Identify which cell holds the provided text, then report its (X, Y) central coordinate. 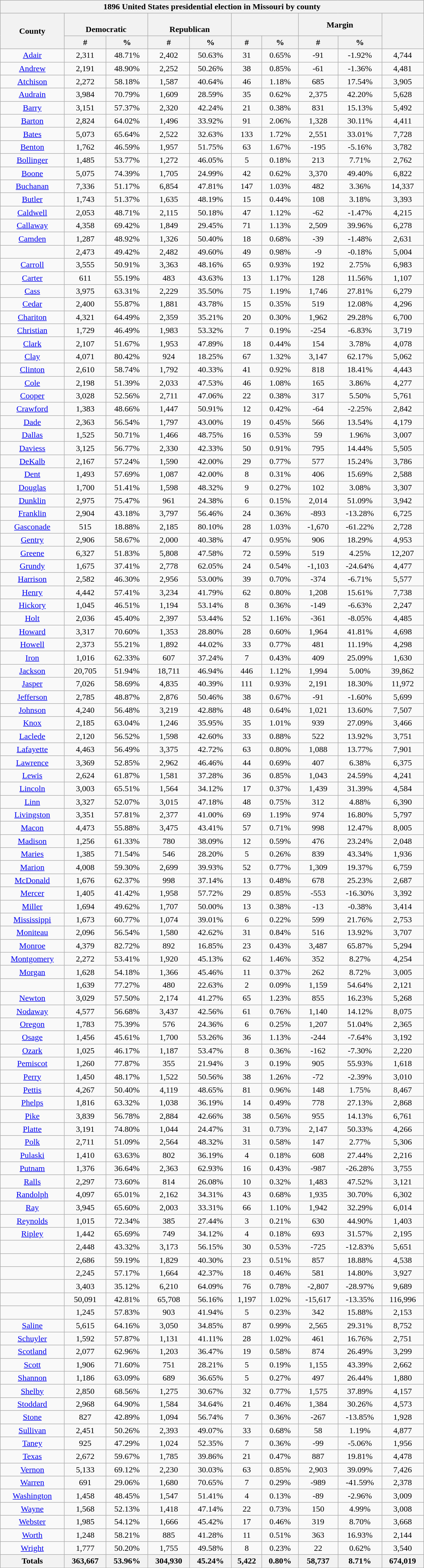
12,207 (403, 553)
6,854 (169, 186)
874 (318, 1352)
Stone (32, 1417)
58.69% (127, 684)
5,577 (403, 579)
1,447 (169, 409)
61.87% (127, 775)
Warren (32, 1483)
924 (169, 356)
8,752 (403, 1325)
60.77% (127, 920)
42.89% (127, 1417)
52.56% (127, 396)
802 (169, 1155)
63.63% (127, 1155)
2,120 (85, 736)
56.15% (211, 1247)
27.13% (360, 1103)
1,881 (169, 304)
48.87% (127, 697)
409 (318, 658)
13.54% (360, 422)
15.24% (360, 461)
1,568 (85, 1509)
3,363 (169, 265)
5,492 (403, 108)
1,525 (85, 435)
Ray (32, 1207)
905 (318, 1064)
51.83% (127, 553)
-62 (318, 213)
1,384 (318, 1404)
46.94% (211, 671)
497 (318, 1378)
59.19% (127, 1260)
Shannon (32, 1378)
-1.60% (360, 697)
29.31% (360, 1325)
1,131 (169, 1339)
2,762 (403, 160)
42.24% (211, 108)
693 (318, 1234)
0.71% (280, 828)
Daviess (32, 448)
476 (318, 841)
43.34% (360, 854)
Monroe (32, 946)
57.72% (211, 893)
52.35% (211, 1443)
56.46% (211, 514)
Ozark (32, 1051)
1,707 (169, 906)
20,705 (85, 671)
4,267 (85, 1090)
3,125 (85, 448)
1,326 (169, 239)
3,029 (85, 998)
5,797 (403, 815)
5,294 (403, 946)
19.81% (360, 1457)
1,485 (85, 160)
3,375 (169, 749)
2,588 (403, 474)
87 (247, 1325)
63.31% (127, 291)
7,507 (403, 710)
1,272 (169, 160)
47.06% (211, 396)
1.01% (280, 723)
4,835 (169, 684)
0.42% (280, 409)
2,751 (403, 1339)
49.42% (127, 252)
925 (85, 1443)
778 (318, 1103)
576 (169, 1024)
2,753 (403, 920)
8.27% (360, 959)
Pulaski (32, 1155)
3,005 (403, 972)
1,275 (169, 1391)
795 (318, 448)
42.20% (360, 95)
1,287 (85, 239)
42.66% (211, 1116)
Miller (32, 906)
1,743 (85, 200)
6,327 (85, 553)
39,862 (403, 671)
42.72% (211, 749)
37.14% (211, 880)
19.37% (360, 867)
16.23% (360, 998)
-12.83% (360, 1247)
1,376 (85, 1168)
75.47% (127, 501)
1,928 (403, 1417)
Clay (32, 356)
Putnam (32, 1168)
2,884 (169, 1116)
2,375 (318, 95)
0.69% (280, 762)
1,580 (169, 933)
3,475 (169, 828)
20 (247, 317)
1.16% (280, 619)
4,097 (85, 1194)
Reynolds (32, 1221)
53.44% (211, 619)
30.03% (211, 1470)
3,317 (85, 632)
41.81% (360, 632)
2,906 (85, 540)
2,036 (85, 619)
Republican (190, 25)
Montgomery (32, 959)
1,962 (318, 317)
1,025 (85, 1051)
887 (318, 1457)
-28.97% (360, 1286)
57.41% (127, 592)
Platte (32, 1129)
1,087 (169, 474)
566 (318, 422)
Ralls (32, 1181)
2,402 (169, 55)
47.53% (211, 383)
46.05% (211, 160)
Iron (32, 658)
37.24% (211, 658)
4.88% (360, 802)
1.10% (280, 1207)
0.25% (280, 1024)
0.70% (280, 579)
Morgan (32, 972)
-61 (318, 68)
6,725 (403, 514)
57.81% (127, 815)
1,410 (85, 1155)
312 (318, 802)
Chariton (32, 317)
1,522 (169, 1077)
133 (247, 134)
58,737 (318, 1561)
0.91% (280, 448)
-1,670 (318, 527)
Dallas (32, 435)
2,687 (403, 880)
41.27% (211, 998)
53.47% (211, 1051)
71.54% (127, 854)
1,705 (169, 173)
54.64% (360, 985)
37.89% (360, 1391)
55.93% (360, 1064)
Perry (32, 1077)
3,437 (169, 1011)
Howard (32, 632)
58.21% (127, 1535)
3,009 (403, 1496)
Cole (32, 383)
Jefferson (32, 697)
5,505 (403, 448)
0.60% (280, 632)
51.39% (127, 383)
33.01% (360, 134)
2.77% (360, 1142)
Hickory (32, 605)
55.19% (127, 278)
58.67% (127, 540)
522 (318, 736)
2,115 (169, 213)
6,279 (403, 291)
4,241 (403, 775)
32 (247, 1391)
-89 (318, 1496)
1,107 (403, 278)
1,450 (85, 1077)
2,153 (403, 1312)
1,587 (169, 82)
128 (318, 278)
59 (318, 435)
Lawrence (32, 762)
482 (318, 186)
18.30% (360, 684)
64.09% (211, 1286)
3,466 (403, 723)
53.26% (211, 1038)
2,373 (85, 645)
1,248 (85, 1535)
1,045 (85, 605)
51.37% (127, 200)
3,392 (403, 893)
Margin (340, 25)
-6.63% (360, 605)
Camden (32, 239)
31.39% (360, 788)
4,379 (85, 946)
Caldwell (32, 213)
3,786 (403, 461)
3,707 (403, 933)
2,053 (85, 213)
65,708 (169, 1299)
-195 (318, 147)
48.92% (127, 239)
1,639 (85, 985)
48.75% (211, 435)
2,686 (85, 1260)
30.26% (360, 1404)
44.02% (211, 645)
3,010 (403, 1077)
1,783 (85, 1024)
0.98% (280, 252)
1,956 (403, 1443)
49.60% (211, 252)
1.32% (280, 356)
1,383 (85, 409)
4.25% (360, 553)
Gasconade (32, 527)
Totals (32, 1561)
72 (247, 553)
24.59% (360, 775)
County (32, 31)
3.36% (360, 186)
32.63% (211, 134)
Osage (32, 1038)
46.30% (127, 579)
4,744 (403, 55)
1,920 (169, 959)
1,155 (318, 1365)
35.21% (211, 317)
Cass (32, 291)
Dade (32, 422)
355 (169, 1064)
30.11% (360, 121)
14.44% (360, 448)
42.62% (211, 933)
6,983 (403, 265)
29.06% (127, 1483)
41.28% (211, 1535)
5,004 (403, 252)
57.24% (127, 461)
36.47% (211, 1352)
74.39% (127, 173)
1,953 (169, 343)
1,466 (169, 435)
Buchanan (32, 186)
11.19% (360, 645)
4,179 (403, 422)
59.67% (127, 1457)
1,187 (169, 1051)
65.01% (127, 1194)
1,418 (169, 1509)
1,664 (169, 1273)
2,522 (169, 134)
6,761 (403, 1116)
42.60% (211, 736)
8.72% (360, 972)
33.31% (211, 1207)
77.27% (127, 985)
2,778 (169, 566)
2,320 (169, 108)
780 (169, 841)
24.38% (211, 501)
5.00% (360, 671)
480 (169, 985)
69.12% (127, 1470)
2,824 (85, 121)
43.32% (127, 1247)
53.96% (127, 1561)
1,892 (169, 645)
2,699 (169, 867)
51.67% (127, 343)
Andrew (32, 68)
2,785 (85, 697)
24.47% (211, 1129)
-15,617 (318, 1299)
2,359 (169, 317)
15.13% (360, 108)
4,698 (403, 632)
74.80% (127, 1129)
15.69% (360, 474)
Carroll (32, 265)
-9 (318, 252)
81 (247, 1090)
Clark (32, 343)
63.32% (127, 1103)
1,676 (85, 880)
56.78% (127, 1116)
67 (247, 356)
3,393 (403, 200)
108 (318, 200)
1,590 (169, 461)
49.62% (127, 906)
Phelps (32, 1103)
46.49% (127, 330)
2,195 (403, 1234)
2,033 (169, 383)
2,610 (85, 369)
4,577 (85, 1011)
4,573 (403, 1404)
892 (169, 946)
1,983 (169, 330)
27.09% (360, 723)
1,592 (85, 1339)
2,167 (85, 461)
363,667 (85, 1561)
2,582 (85, 579)
1,777 (85, 1548)
1,994 (318, 671)
Stoddard (32, 1404)
47.18% (211, 802)
1,256 (85, 841)
-6.71% (360, 579)
35.12% (127, 1286)
75 (247, 291)
1,245 (85, 1312)
857 (318, 1260)
407 (318, 762)
0.31% (280, 474)
1,366 (169, 972)
1,797 (169, 422)
1,635 (169, 200)
Shelby (32, 1391)
62.33% (127, 658)
6.38% (360, 762)
Laclede (32, 736)
685 (318, 82)
1,746 (318, 291)
1,880 (403, 1378)
57.69% (127, 474)
2,174 (169, 998)
3,984 (85, 95)
8,005 (403, 828)
2,162 (169, 1194)
18.41% (360, 369)
43.00% (211, 422)
0.45% (280, 422)
44 (247, 762)
2,107 (85, 343)
102 (318, 487)
1896 United States presidential election in Missouri by county (212, 7)
-39 (318, 239)
6,700 (403, 317)
7,738 (403, 592)
2,968 (85, 1404)
29.45% (211, 226)
59.30% (127, 867)
955 (318, 1116)
68.56% (127, 1391)
7,426 (403, 1470)
2,868 (403, 1103)
50.18% (211, 213)
50 (247, 448)
77.87% (127, 1064)
6,210 (169, 1286)
Christian (32, 330)
61.33% (127, 841)
14 (247, 1103)
6,302 (403, 1194)
-2.96% (360, 1496)
0.65% (280, 55)
2,482 (169, 252)
903 (169, 1312)
0.84% (280, 933)
Texas (32, 1457)
599 (318, 920)
3,414 (403, 906)
-41.59% (360, 1483)
49.40% (360, 173)
47.58% (211, 553)
0.96% (280, 1090)
82.72% (127, 946)
46.59% (127, 147)
3,234 (169, 592)
1,493 (85, 474)
50.46% (211, 697)
2,147 (318, 1129)
3,028 (85, 396)
5,628 (403, 95)
116,996 (403, 1299)
749 (169, 1234)
1,729 (85, 330)
3,487 (318, 946)
49.07% (211, 1430)
1,609 (169, 95)
3,003 (85, 788)
3,797 (169, 514)
-26.28% (360, 1168)
-61.22% (360, 527)
Sullivan (32, 1430)
0.64% (280, 710)
57.37% (127, 108)
1,456 (85, 1038)
1,140 (318, 1011)
38.09% (211, 841)
56.16% (211, 1299)
4,277 (403, 383)
4,071 (85, 356)
Nodaway (32, 1011)
9 (247, 487)
1.67% (280, 147)
14,337 (403, 186)
48.45% (127, 1496)
-6.83% (360, 330)
42.88% (211, 710)
McDonald (32, 880)
-1,103 (318, 566)
4,215 (403, 213)
41.79% (211, 592)
Newton (32, 998)
45.24% (211, 1561)
5,306 (403, 1142)
1,094 (169, 1417)
50.63% (211, 55)
0.67% (280, 697)
14.13% (360, 1116)
3,173 (169, 1247)
22.63% (211, 985)
40.64% (211, 82)
1,483 (318, 1181)
57.50% (127, 998)
-2,807 (318, 1286)
34.85% (211, 1325)
-1.36% (360, 68)
48.19% (211, 200)
Oregon (32, 1024)
1,458 (85, 1496)
42.56% (211, 1011)
4,953 (403, 540)
2,096 (85, 933)
2,564 (169, 1142)
53.14% (211, 605)
0.29% (280, 1483)
-13.28% (360, 514)
2,247 (403, 605)
41.42% (127, 893)
6,390 (403, 802)
Webster (32, 1522)
4,254 (403, 959)
35.95% (211, 723)
1,038 (169, 1103)
Cedar (32, 304)
7,026 (85, 684)
3,219 (169, 710)
2,252 (169, 68)
1,630 (403, 658)
10 (247, 1181)
Saline (32, 1325)
3,668 (403, 1522)
2,014 (318, 501)
39.93% (211, 867)
1,024 (169, 1443)
52.07% (127, 802)
483 (169, 278)
Bollinger (32, 160)
3,975 (85, 291)
-1.47% (360, 213)
Pettis (32, 1090)
Holt (32, 619)
974 (318, 815)
1.72% (280, 134)
-0.38% (360, 906)
Jackson (32, 671)
72.34% (127, 1221)
49.58% (211, 1548)
16.85% (211, 946)
48.66% (127, 409)
Lafayette (32, 749)
1.26% (280, 1077)
8,467 (403, 1090)
Maries (32, 854)
55.88% (127, 828)
2,551 (318, 134)
3,008 (403, 1509)
45.46% (211, 972)
Benton (32, 147)
1,575 (318, 1391)
45.61% (127, 1038)
3.86% (360, 383)
26.08% (211, 1181)
Pike (32, 1116)
12.47% (360, 828)
1.96% (360, 435)
-987 (318, 1168)
12.08% (360, 304)
23.24% (360, 841)
3,370 (318, 173)
751 (169, 1365)
3,905 (403, 82)
Taney (32, 1443)
3,942 (403, 501)
58.74% (127, 369)
2,473 (85, 252)
4,538 (403, 1260)
2,448 (85, 1247)
2,451 (85, 1430)
1,074 (169, 920)
2.06% (280, 121)
2,728 (403, 527)
0.15% (280, 501)
Schuyler (32, 1339)
3,299 (403, 1352)
43.78% (211, 304)
1,964 (318, 632)
28.20% (211, 854)
Barton (32, 121)
906 (318, 540)
0.30% (280, 317)
4.99% (360, 1509)
154 (318, 343)
827 (85, 1417)
-13.35% (360, 1299)
3,351 (85, 815)
818 (318, 369)
4,296 (403, 304)
Douglas (32, 487)
56.68% (127, 1011)
Cooper (32, 396)
1,496 (169, 121)
Mercer (32, 893)
34.64% (211, 1404)
43.39% (360, 1365)
406 (318, 474)
8.71% (360, 1561)
52.85% (127, 762)
4,481 (403, 68)
62.93% (211, 1168)
4,078 (403, 343)
3,782 (403, 147)
4,478 (403, 1457)
1,816 (85, 1103)
Livingston (32, 815)
2,378 (403, 1483)
56.74% (211, 1417)
1,680 (169, 1483)
1,584 (169, 1404)
13.60% (360, 710)
3,839 (85, 1116)
4,485 (403, 619)
16.80% (360, 815)
62.96% (127, 1352)
16.93% (360, 1535)
58 (318, 1430)
41 (247, 369)
-553 (318, 893)
55.87% (127, 304)
1.23% (280, 998)
Grundy (32, 566)
1,159 (318, 985)
2,377 (169, 815)
0.26% (280, 854)
1,985 (85, 1522)
16.76% (360, 1339)
55.21% (127, 645)
52.13% (127, 1509)
48.90% (127, 68)
3,555 (85, 265)
Lewis (32, 775)
42.33% (211, 448)
262 (318, 972)
8.70% (360, 1522)
18.25% (211, 356)
-361 (318, 619)
3,751 (403, 736)
DeKalb (32, 461)
63.09% (127, 1378)
Jasper (32, 684)
Atchison (32, 82)
80.42% (127, 356)
Linn (32, 802)
0.99% (280, 1325)
1.75% (360, 1090)
32.29% (360, 1207)
Carter (32, 278)
-2.39% (360, 1077)
2,216 (403, 1155)
1,309 (318, 867)
3,015 (169, 802)
5,615 (85, 1325)
Knox (32, 723)
34.31% (211, 1194)
51.94% (127, 671)
28.80% (211, 632)
7.71% (360, 160)
47.52% (360, 1181)
43 (247, 1194)
Henry (32, 592)
192 (318, 265)
18.29% (360, 540)
58.18% (127, 82)
0.95% (280, 540)
Howell (32, 645)
0.35% (280, 304)
1,043 (318, 775)
2,245 (85, 1273)
0.13% (280, 1496)
Crawford (32, 409)
1,015 (85, 1221)
Dent (32, 474)
31.57% (360, 1234)
4,119 (169, 1090)
2,229 (169, 291)
0.21% (280, 1221)
21.94% (211, 1064)
-5.16% (360, 147)
0.49% (280, 1103)
2,077 (85, 1352)
1,942 (318, 1207)
-1.48% (360, 239)
-162 (318, 1051)
2,509 (318, 226)
3,007 (403, 435)
3,050 (169, 1325)
Polk (32, 1142)
-64 (318, 409)
54.12% (127, 1522)
3,403 (85, 1286)
-244 (318, 1038)
43.41% (211, 828)
5,075 (85, 173)
1,353 (169, 632)
26.49% (360, 1352)
57.17% (127, 1273)
1,246 (169, 723)
Madison (32, 841)
4,298 (403, 645)
1,197 (247, 1299)
148 (318, 1090)
1,673 (85, 920)
Macon (32, 828)
607 (169, 658)
2,144 (403, 1535)
-725 (318, 1247)
61 (247, 1011)
17.54% (360, 82)
Lincoln (32, 788)
45.40% (127, 619)
1,186 (85, 1378)
1,618 (403, 1064)
1,442 (85, 1234)
-1.92% (360, 55)
2,903 (318, 1470)
0.22% (280, 920)
Dunklin (32, 501)
4,411 (403, 121)
65.60% (127, 1207)
44.90% (360, 1221)
2,397 (169, 619)
0.92% (280, 369)
28.21% (211, 1365)
611 (85, 278)
Wayne (32, 1509)
939 (318, 723)
37.28% (211, 775)
2,000 (169, 540)
1,564 (169, 788)
6,375 (403, 762)
4,358 (85, 226)
446 (247, 671)
46.17% (127, 1051)
56.52% (127, 736)
1,088 (318, 749)
4,008 (85, 867)
9,689 (403, 1286)
71 (247, 226)
2,631 (403, 239)
2.75% (360, 265)
4,240 (85, 710)
839 (318, 854)
1.17% (280, 278)
Moniteau (32, 933)
213 (318, 160)
2,230 (169, 1470)
577 (318, 461)
1,675 (85, 566)
47.14% (211, 1509)
57.87% (127, 1339)
1.46% (280, 959)
6,014 (403, 1207)
1,260 (85, 1064)
1,208 (318, 592)
319 (318, 1522)
674,019 (403, 1561)
27.81% (360, 291)
385 (169, 1221)
65.64% (127, 134)
25.23% (360, 880)
29.28% (360, 317)
0.78% (280, 1286)
3,927 (403, 1273)
51.17% (127, 186)
50.56% (211, 1077)
62.37% (127, 880)
41.11% (211, 1339)
1,016 (85, 658)
Democratic (106, 25)
-989 (318, 1483)
-5.06% (360, 1443)
Bates (32, 134)
Ripley (32, 1234)
961 (169, 501)
49 (247, 252)
-0.18% (360, 252)
4,473 (85, 828)
48.16% (211, 265)
6,278 (403, 226)
2,565 (318, 1325)
352 (318, 959)
1.08% (280, 383)
47.89% (211, 343)
1,849 (169, 226)
47.29% (127, 1443)
7,728 (403, 134)
26.44% (360, 1378)
2,330 (169, 448)
69.42% (127, 226)
28.59% (211, 95)
5.50% (360, 396)
47.81% (211, 186)
70.65% (211, 1483)
4,157 (403, 1391)
3,945 (85, 1207)
-893 (318, 514)
41.00% (211, 815)
40.38% (211, 540)
69 (247, 815)
5,651 (403, 1247)
3,540 (403, 1548)
75.39% (127, 1024)
64.49% (127, 317)
42 (247, 173)
-7.30% (360, 1051)
1,785 (169, 1457)
-254 (318, 330)
50.71% (127, 435)
48.17% (127, 1077)
689 (169, 1378)
-8.05% (360, 619)
1,666 (169, 1522)
71.60% (127, 1365)
1,403 (403, 1221)
39.09% (360, 1470)
461 (318, 1339)
65.87% (360, 946)
4,477 (403, 566)
150 (318, 1509)
48.65% (211, 1090)
-13 (318, 906)
4,266 (403, 1129)
50.20% (127, 1548)
24.99% (211, 173)
-267 (318, 1417)
57 (247, 828)
Callaway (32, 226)
39.01% (211, 920)
1,203 (169, 1352)
Washington (32, 1496)
-24.64% (360, 566)
342 (318, 1312)
11,972 (403, 684)
1,906 (85, 1365)
-16.30% (360, 893)
62.17% (360, 356)
678 (318, 880)
57.83% (127, 1312)
3,151 (85, 108)
62.05% (211, 566)
1,194 (169, 605)
2,400 (85, 304)
165 (318, 383)
46.46% (211, 762)
2,904 (85, 514)
1,935 (318, 1194)
45.13% (211, 959)
-7.64% (360, 1038)
70.60% (127, 632)
Randolph (32, 1194)
-149 (318, 605)
0.47% (280, 1457)
53.00% (211, 579)
64.90% (127, 1404)
855 (318, 998)
15.61% (360, 592)
1.18% (280, 82)
3.78% (360, 343)
7,336 (85, 186)
1,581 (169, 775)
5,808 (169, 553)
1,328 (318, 121)
5,699 (403, 697)
Clinton (32, 369)
3,147 (318, 356)
2,962 (169, 762)
363 (318, 1535)
Wright (32, 1548)
7,901 (403, 749)
36.65% (211, 1378)
3,191 (85, 1129)
3,719 (403, 330)
Adair (32, 55)
64.02% (127, 121)
1,829 (169, 1260)
1,439 (318, 788)
885 (169, 1535)
-374 (318, 579)
54.18% (127, 972)
Butler (32, 200)
1,385 (85, 854)
3,327 (85, 802)
2,393 (169, 1430)
30.70% (360, 1194)
40.30% (211, 1260)
2,003 (169, 1207)
Mississippi (32, 920)
Franklin (32, 514)
2,850 (85, 1391)
0.88% (280, 736)
53.32% (211, 330)
2,842 (403, 409)
6,759 (403, 867)
Scott (32, 1365)
56.48% (127, 710)
Barry (32, 108)
43.18% (127, 514)
43.63% (211, 278)
Vernon (32, 1470)
2,624 (85, 775)
Greene (32, 553)
1,958 (169, 893)
5,062 (403, 356)
0.54% (280, 566)
0.48% (280, 880)
2,662 (403, 1365)
1,021 (318, 710)
Audrain (32, 95)
691 (85, 1483)
1,628 (85, 972)
0.56% (280, 1116)
3.08% (360, 487)
Scotland (32, 1352)
-72 (318, 1077)
1,936 (403, 854)
51.04% (360, 1024)
15.88% (360, 1312)
0.76% (280, 1011)
24.36% (211, 1024)
2,876 (169, 697)
1,755 (169, 1548)
40.39% (211, 684)
814 (169, 1181)
2,311 (85, 55)
51.75% (211, 147)
1,207 (318, 1024)
37.41% (127, 566)
46.51% (127, 605)
5,268 (403, 998)
481 (318, 645)
36.64% (127, 1168)
14.80% (360, 1273)
65.69% (127, 1234)
42.37% (211, 1273)
608 (318, 1155)
581 (318, 1273)
18,711 (169, 671)
2,220 (403, 1051)
64.16% (127, 1325)
66 (247, 1207)
0.75% (280, 802)
5,133 (85, 1470)
3,121 (403, 1181)
53.41% (127, 959)
13.77% (360, 749)
Johnson (32, 710)
304,930 (169, 1561)
5,761 (403, 396)
5,422 (247, 1561)
515 (85, 527)
70.79% (127, 95)
3.18% (360, 200)
63.04% (127, 723)
30 (247, 1247)
3,192 (403, 1038)
40.33% (211, 369)
0.09% (280, 985)
4,584 (403, 788)
-2.25% (360, 409)
11.56% (360, 278)
50.00% (211, 906)
1,762 (85, 147)
30.67% (211, 1391)
39.86% (211, 1457)
2,198 (85, 383)
0.32% (280, 1181)
21.76% (360, 920)
50,091 (85, 1299)
317 (318, 396)
1,694 (85, 906)
4,877 (403, 1430)
2,365 (403, 1024)
41.94% (211, 1312)
14.12% (360, 1011)
25.09% (360, 658)
630 (318, 1221)
3,369 (85, 762)
111 (247, 684)
56.49% (127, 749)
5,073 (85, 134)
53.77% (127, 160)
33.92% (211, 121)
2,297 (85, 1181)
1,405 (85, 893)
4,463 (85, 749)
Boone (32, 173)
56.77% (127, 448)
Marion (32, 867)
Gentry (32, 540)
39 (247, 579)
2,121 (403, 985)
73.60% (127, 1181)
2,672 (85, 1457)
35.50% (211, 291)
4,442 (85, 592)
2,956 (169, 579)
Harrison (32, 579)
6,822 (403, 173)
8,075 (403, 1011)
3,307 (403, 487)
1,044 (169, 1129)
80.10% (211, 527)
39.96% (360, 226)
546 (169, 854)
45.42% (211, 1522)
2 (247, 985)
Worth (32, 1535)
4,443 (403, 369)
-99 (318, 1443)
Pemiscot (32, 1064)
50.33% (360, 1129)
831 (318, 108)
516 (318, 933)
4,321 (85, 317)
-13.85% (360, 1417)
76 (247, 1286)
2,048 (403, 841)
65.51% (127, 788)
1,957 (169, 147)
91 (247, 121)
42.81% (127, 1299)
3,755 (403, 1168)
1,547 (169, 1496)
1,792 (169, 369)
2,975 (85, 501)
